Pinpoint the cell where the given text exists, returning its [X, Y] midpoint coordinate. 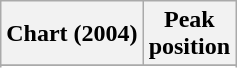
Peak position [189, 34]
Chart (2004) [72, 34]
